For the text-containing cell, return its midpoint in (X, Y) coordinate format. 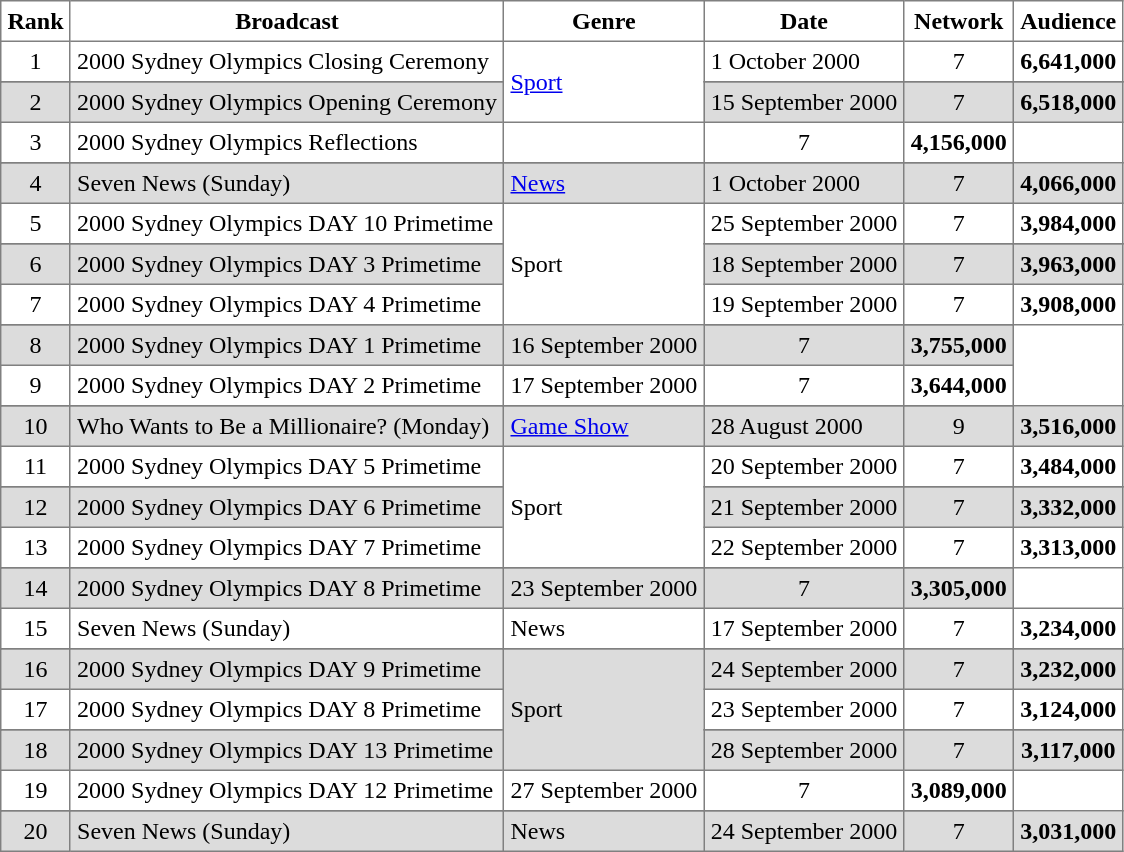
8 (36, 345)
3,124,000 (1069, 709)
19 September 2000 (804, 304)
18 (36, 750)
21 September 2000 (804, 507)
15 September 2000 (804, 102)
2000 Sydney Olympics DAY 1 Primetime (286, 345)
28 September 2000 (804, 750)
3,089,000 (959, 790)
2000 Sydney Olympics DAY 3 Primetime (286, 264)
2000 Sydney Olympics DAY 10 Primetime (286, 223)
18 September 2000 (804, 264)
2000 Sydney Olympics DAY 7 Primetime (286, 547)
4,066,000 (1069, 183)
3,516,000 (1069, 426)
6,641,000 (1069, 61)
2000 Sydney Olympics DAY 13 Primetime (286, 750)
3,305,000 (959, 588)
3,332,000 (1069, 507)
2000 Sydney Olympics DAY 12 Primetime (286, 790)
6,518,000 (1069, 102)
19 (36, 790)
3,234,000 (1069, 628)
3,963,000 (1069, 264)
27 September 2000 (604, 790)
2000 Sydney Olympics DAY 2 Primetime (286, 385)
15 (36, 628)
16 September 2000 (604, 345)
3,984,000 (1069, 223)
22 September 2000 (804, 547)
Game Show (604, 426)
3,232,000 (1069, 669)
3,313,000 (1069, 547)
4,156,000 (959, 142)
3,117,000 (1069, 750)
20 September 2000 (804, 466)
14 (36, 588)
25 September 2000 (804, 223)
2000 Sydney Olympics DAY 6 Primetime (286, 507)
2000 Sydney Olympics Closing Ceremony (286, 61)
6 (36, 264)
3,031,000 (1069, 831)
17 (36, 709)
3 (36, 142)
10 (36, 426)
11 (36, 466)
1 (36, 61)
20 (36, 831)
3,484,000 (1069, 466)
2000 Sydney Olympics Reflections (286, 142)
2 (36, 102)
12 (36, 507)
Date (804, 21)
Who Wants to Be a Millionaire? (Monday) (286, 426)
2000 Sydney Olympics DAY 5 Primetime (286, 466)
13 (36, 547)
2000 Sydney Olympics Opening Ceremony (286, 102)
Audience (1069, 21)
3,755,000 (959, 345)
2000 Sydney Olympics DAY 4 Primetime (286, 304)
5 (36, 223)
3,908,000 (1069, 304)
28 August 2000 (804, 426)
Rank (36, 21)
3,644,000 (959, 385)
Network (959, 21)
Genre (604, 21)
4 (36, 183)
2000 Sydney Olympics DAY 9 Primetime (286, 669)
Broadcast (286, 21)
16 (36, 669)
